Identify which cell holds the provided text, then report its [X, Y] central coordinate. 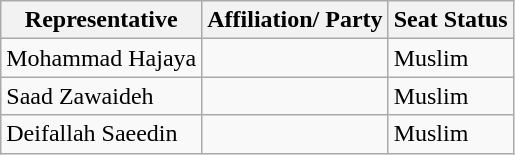
Seat Status [450, 20]
Mohammad Hajaya [102, 58]
Representative [102, 20]
Deifallah Saeedin [102, 134]
Affiliation/ Party [295, 20]
Saad Zawaideh [102, 96]
